Extract the [x, y] coordinate from the center of the cell holding the provided text.  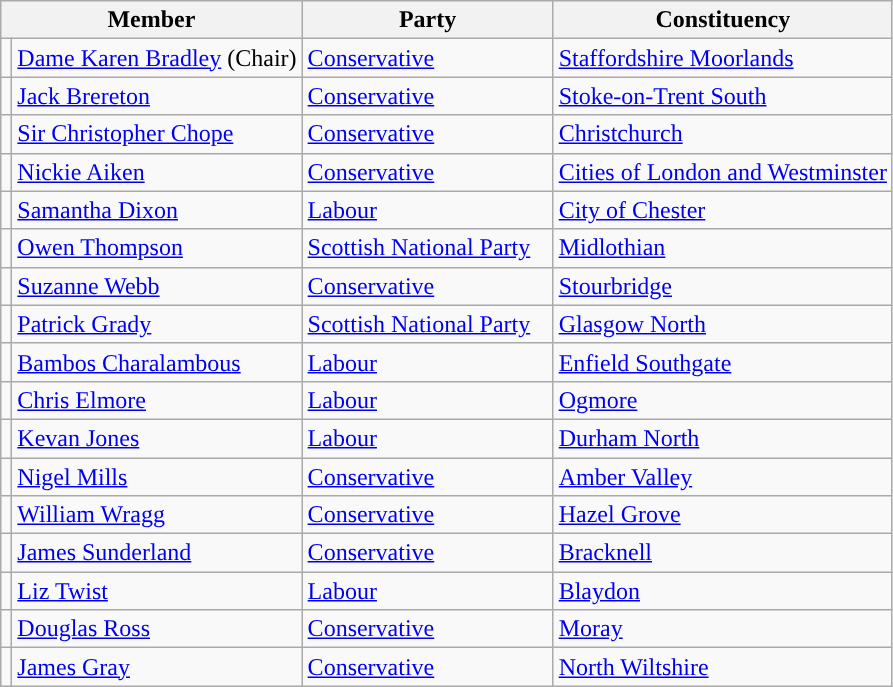
Douglas Ross [157, 629]
North Wiltshire [722, 667]
Moray [722, 629]
Liz Twist [157, 591]
Constituency [722, 20]
Nigel Mills [157, 477]
Kevan Jones [157, 438]
William Wragg [157, 515]
Jack Brereton [157, 96]
Amber Valley [722, 477]
Patrick Grady [157, 324]
Cities of London and Westminster [722, 172]
Hazel Grove [722, 515]
James Gray [157, 667]
Blaydon [722, 591]
Midlothian [722, 248]
City of Chester [722, 210]
Glasgow North [722, 324]
Stourbridge [722, 286]
Owen Thompson [157, 248]
Christchurch [722, 134]
Chris Elmore [157, 400]
Nickie Aiken [157, 172]
Bambos Charalambous [157, 362]
Sir Christopher Chope [157, 134]
James Sunderland [157, 553]
Bracknell [722, 553]
Ogmore [722, 400]
Party [428, 20]
Suzanne Webb [157, 286]
Durham North [722, 438]
Samantha Dixon [157, 210]
Staffordshire Moorlands [722, 58]
Member [152, 20]
Dame Karen Bradley (Chair) [157, 58]
Stoke-on-Trent South [722, 96]
Enfield Southgate [722, 362]
